Detect which cell encompasses the target text, then output its [x, y] center coordinate. 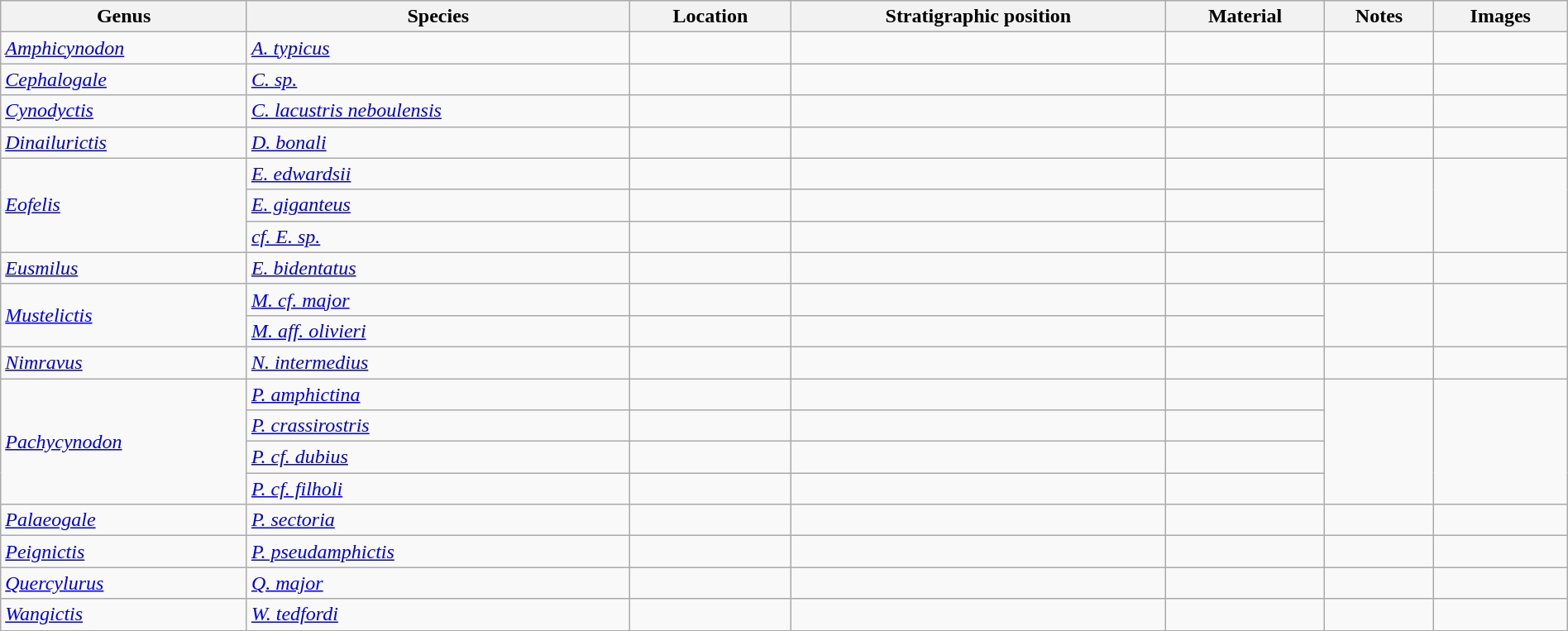
E. giganteus [438, 205]
P. pseudamphictis [438, 552]
C. sp. [438, 79]
Q. major [438, 583]
Notes [1379, 17]
Cynodyctis [124, 111]
E. edwardsii [438, 174]
Eusmilus [124, 268]
D. bonali [438, 142]
Eofelis [124, 205]
M. aff. olivieri [438, 331]
Mustelictis [124, 315]
Nimravus [124, 362]
C. lacustris neboulensis [438, 111]
Stratigraphic position [979, 17]
P. crassirostris [438, 426]
cf. E. sp. [438, 237]
Location [710, 17]
Cephalogale [124, 79]
Quercylurus [124, 583]
N. intermedius [438, 362]
Images [1500, 17]
A. typicus [438, 48]
Peignictis [124, 552]
Pachycynodon [124, 442]
W. tedfordi [438, 614]
M. cf. major [438, 299]
Wangictis [124, 614]
Material [1245, 17]
P. sectoria [438, 520]
E. bidentatus [438, 268]
Species [438, 17]
P. cf. dubius [438, 457]
P. amphictina [438, 394]
Genus [124, 17]
Dinailurictis [124, 142]
Palaeogale [124, 520]
P. cf. filholi [438, 489]
Amphicynodon [124, 48]
